Search for the cell housing the specified text and yield its [X, Y] center coordinate. 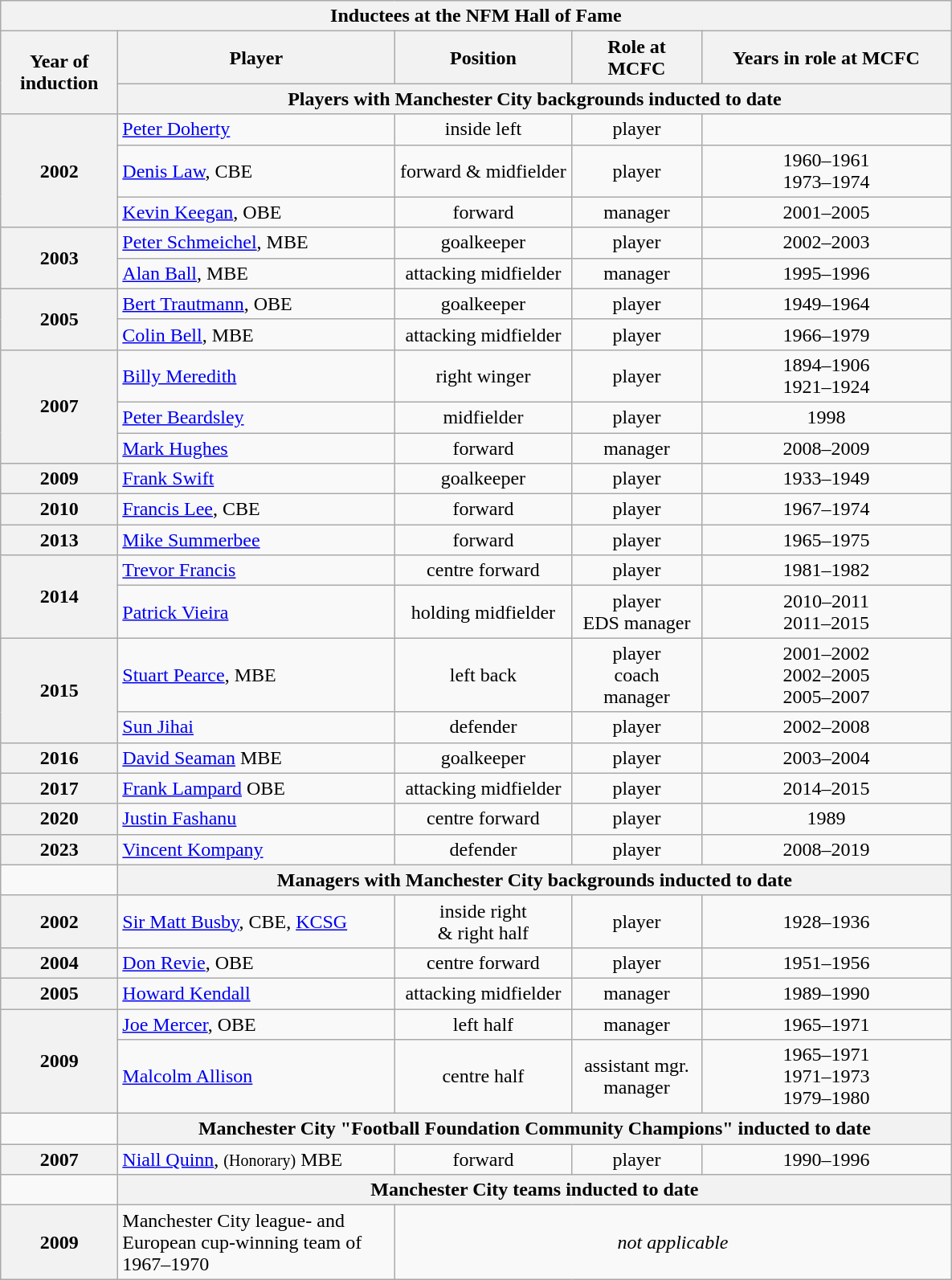
inside right & right half [484, 921]
1967–1974 [826, 509]
midfielder [484, 417]
Peter Schmeichel, MBE [256, 243]
2023 [59, 849]
2017 [59, 788]
Mike Summerbee [256, 540]
right winger [484, 376]
holding midfielder [484, 612]
2015 [59, 690]
Player [256, 58]
1933–1949 [826, 479]
left back [484, 675]
2003 [59, 258]
left half [484, 1024]
Trevor Francis [256, 570]
Managers with Manchester City backgrounds inducted to date [535, 880]
1965–1975 [826, 540]
1965–1971 1971–19731979–1980 [826, 1077]
Justin Fashanu [256, 819]
Role at MCFC [636, 58]
Billy Meredith [256, 376]
Frank Lampard OBE [256, 788]
centre half [484, 1077]
2001–2005 [826, 212]
1928–1936 [826, 921]
forward & midfielder [484, 170]
1960–19611973–1974 [826, 170]
1998 [826, 417]
Patrick Vieira [256, 612]
Players with Manchester City backgrounds inducted to date [535, 99]
2001–2002 2002–2005 2005–2007 [826, 675]
Malcolm Allison [256, 1077]
Sir Matt Busby, CBE, KCSG [256, 921]
player EDS manager [636, 612]
Vincent Kompany [256, 849]
1966–1979 [826, 334]
1965–1971 [826, 1024]
2002–2003 [826, 243]
Manchester City "Football Foundation Community Champions" inducted to date [535, 1129]
2004 [59, 963]
player coach manager [636, 675]
Peter Doherty [256, 129]
Bert Trautmann, OBE [256, 304]
Alan Ball, MBE [256, 273]
Manchester City league- and European cup-winning team of 1967–1970 [256, 1242]
assistant mgr. manager [636, 1077]
1995–1996 [826, 273]
Denis Law, CBE [256, 170]
2010 [59, 509]
Mark Hughes [256, 448]
Year of induction [59, 72]
Francis Lee, CBE [256, 509]
Don Revie, OBE [256, 963]
Peter Beardsley [256, 417]
2008–2009 [826, 448]
1989 [826, 819]
2008–2019 [826, 849]
Kevin Keegan, OBE [256, 212]
Sun Jihai [256, 727]
1894–19061921–1924 [826, 376]
2013 [59, 540]
2010–2011 2011–2015 [826, 612]
2014–2015 [826, 788]
1951–1956 [826, 963]
Frank Swift [256, 479]
2002–2008 [826, 727]
Joe Mercer, OBE [256, 1024]
Stuart Pearce, MBE [256, 675]
2014 [59, 596]
Niall Quinn, (Honorary) MBE [256, 1159]
2003–2004 [826, 758]
1949–1964 [826, 304]
1990–1996 [826, 1159]
Inductees at the NFM Hall of Fame [476, 16]
1981–1982 [826, 570]
1989–1990 [826, 993]
not applicable [673, 1242]
Position [484, 58]
inside left [484, 129]
David Seaman MBE [256, 758]
2016 [59, 758]
Colin Bell, MBE [256, 334]
2020 [59, 819]
Years in role at MCFC [826, 58]
Howard Kendall [256, 993]
Manchester City teams inducted to date [535, 1190]
